Locate the cell with the specified text and output its (x, y) center coordinate. 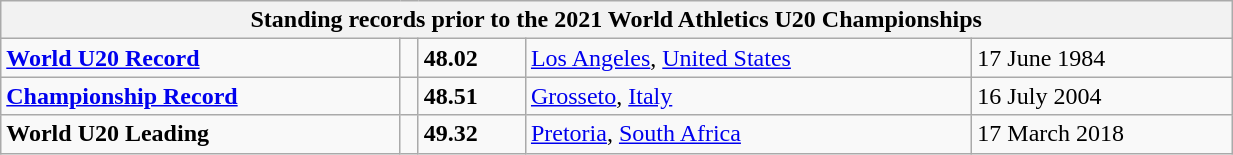
World U20 Record (200, 58)
Pretoria, South Africa (748, 134)
49.32 (472, 134)
Los Angeles, United States (748, 58)
17 June 1984 (1102, 58)
48.51 (472, 96)
48.02 (472, 58)
Championship Record (200, 96)
17 March 2018 (1102, 134)
Standing records prior to the 2021 World Athletics U20 Championships (616, 20)
Grosseto, Italy (748, 96)
World U20 Leading (200, 134)
16 July 2004 (1102, 96)
